For the text-containing cell, return its midpoint in [X, Y] coordinate format. 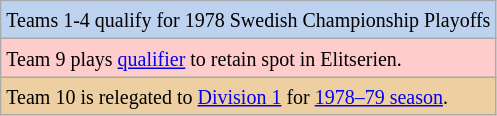
Teams 1-4 qualify for 1978 Swedish Championship Playoffs [248, 20]
Team 9 plays qualifier to retain spot in Elitserien. [248, 58]
Team 10 is relegated to Division 1 for 1978–79 season. [248, 96]
